For the text-containing cell, return its midpoint in [x, y] coordinate format. 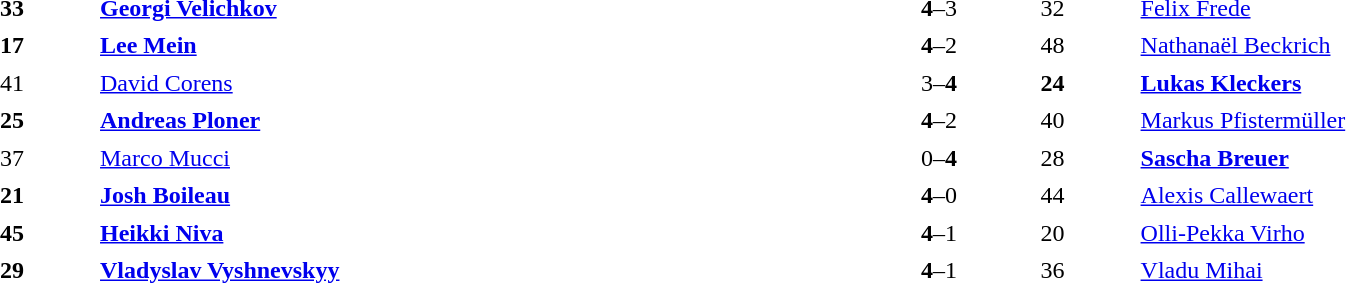
44 [1086, 195]
28 [1086, 158]
Heikki Niva [469, 233]
40 [1086, 121]
4–1 [938, 233]
24 [1086, 83]
20 [1086, 233]
3–4 [938, 83]
Lee Mein [469, 45]
Josh Boileau [469, 195]
48 [1086, 45]
0–4 [938, 158]
Andreas Ploner [469, 121]
David Corens [469, 83]
4–0 [938, 195]
Marco Mucci [469, 158]
